Provide the (X, Y) coordinate of the cell's center where the given text is located.  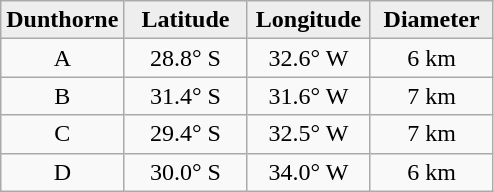
B (62, 96)
31.6° W (308, 96)
32.6° W (308, 58)
D (62, 172)
Latitude (186, 20)
Dunthorne (62, 20)
32.5° W (308, 134)
A (62, 58)
C (62, 134)
31.4° S (186, 96)
28.8° S (186, 58)
Longitude (308, 20)
29.4° S (186, 134)
34.0° W (308, 172)
30.0° S (186, 172)
Diameter (432, 20)
